Capture the cell that displays the provided text and extract its (X, Y) central coordinate. 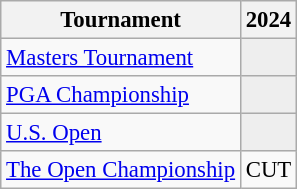
CUT (268, 170)
PGA Championship (121, 95)
The Open Championship (121, 170)
Tournament (121, 20)
U.S. Open (121, 133)
2024 (268, 20)
Masters Tournament (121, 58)
